Identify which cell holds the provided text, then report its (X, Y) central coordinate. 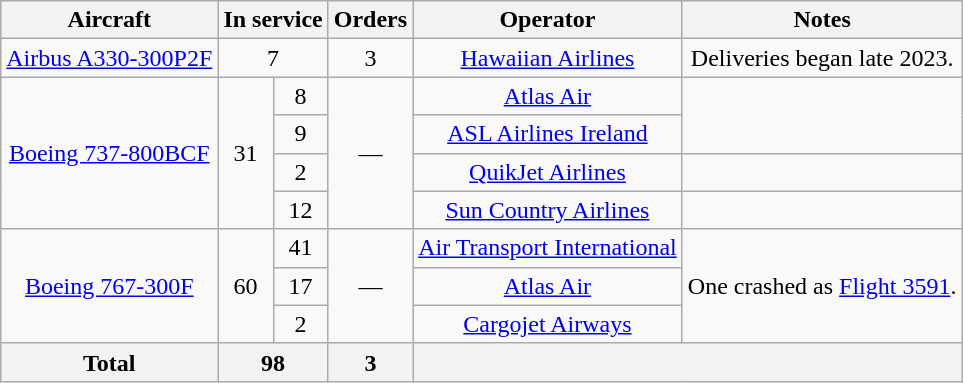
QuikJet Airlines (548, 172)
8 (300, 96)
Boeing 767-300F (110, 286)
Aircraft (110, 20)
98 (273, 362)
Total (110, 362)
41 (300, 248)
9 (300, 134)
ASL Airlines Ireland (548, 134)
Notes (822, 20)
One crashed as Flight 3591. (822, 286)
Cargojet Airways (548, 324)
7 (273, 58)
Air Transport International (548, 248)
Boeing 737-800BCF (110, 153)
12 (300, 210)
Hawaiian Airlines (548, 58)
In service (273, 20)
Operator (548, 20)
Airbus A330-300P2F (110, 58)
Orders (370, 20)
17 (300, 286)
31 (246, 153)
60 (246, 286)
Deliveries began late 2023. (822, 58)
Sun Country Airlines (548, 210)
